Search for the cell housing the specified text and yield its (X, Y) center coordinate. 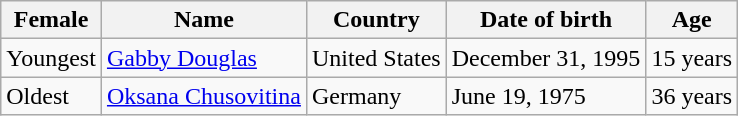
36 years (692, 96)
December 31, 1995 (546, 58)
Age (692, 20)
Country (376, 20)
June 19, 1975 (546, 96)
Germany (376, 96)
Female (52, 20)
Oksana Chusovitina (204, 96)
Youngest (52, 58)
United States (376, 58)
Name (204, 20)
15 years (692, 58)
Gabby Douglas (204, 58)
Date of birth (546, 20)
Oldest (52, 96)
